From the cell containing the given text, extract its center point as [X, Y] coordinate. 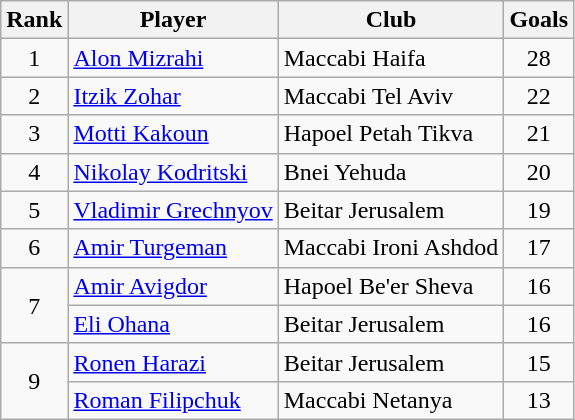
1 [34, 58]
Maccabi Netanya [391, 400]
22 [539, 96]
Motti Kakoun [173, 134]
Roman Filipchuk [173, 400]
3 [34, 134]
17 [539, 248]
Vladimir Grechnyov [173, 210]
Eli Ohana [173, 324]
2 [34, 96]
Player [173, 20]
Rank [34, 20]
6 [34, 248]
Maccabi Ironi Ashdod [391, 248]
15 [539, 362]
Maccabi Tel Aviv [391, 96]
Nikolay Kodritski [173, 172]
Alon Mizrahi [173, 58]
Itzik Zohar [173, 96]
13 [539, 400]
9 [34, 381]
19 [539, 210]
Bnei Yehuda [391, 172]
Amir Avigdor [173, 286]
5 [34, 210]
Hapoel Be'er Sheva [391, 286]
7 [34, 305]
Ronen Harazi [173, 362]
20 [539, 172]
4 [34, 172]
Amir Turgeman [173, 248]
21 [539, 134]
Goals [539, 20]
Maccabi Haifa [391, 58]
Club [391, 20]
28 [539, 58]
Hapoel Petah Tikva [391, 134]
